Identify which cell holds the provided text, then report its (x, y) central coordinate. 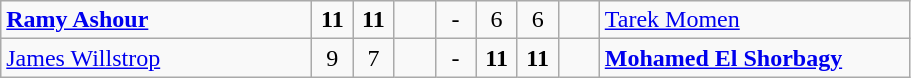
James Willstrop (156, 58)
Mohamed El Shorbagy (754, 58)
Ramy Ashour (156, 20)
Tarek Momen (754, 20)
7 (374, 58)
9 (332, 58)
